Output the [X, Y] coordinate of the center of the cell containing the given text.  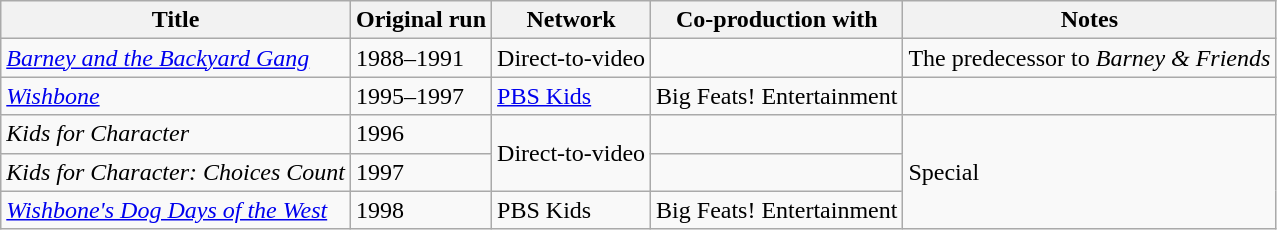
Wishbone [176, 96]
Kids for Character [176, 134]
Title [176, 20]
1995–1997 [420, 96]
Special [1090, 172]
Kids for Character: Choices Count [176, 172]
1988–1991 [420, 58]
1998 [420, 210]
Wishbone's Dog Days of the West [176, 210]
Network [572, 20]
Co-production with [777, 20]
1997 [420, 172]
The predecessor to Barney & Friends [1090, 58]
Barney and the Backyard Gang [176, 58]
Notes [1090, 20]
1996 [420, 134]
Original run [420, 20]
